Determine the (X, Y) coordinate at the center of the cell enclosing the given text.  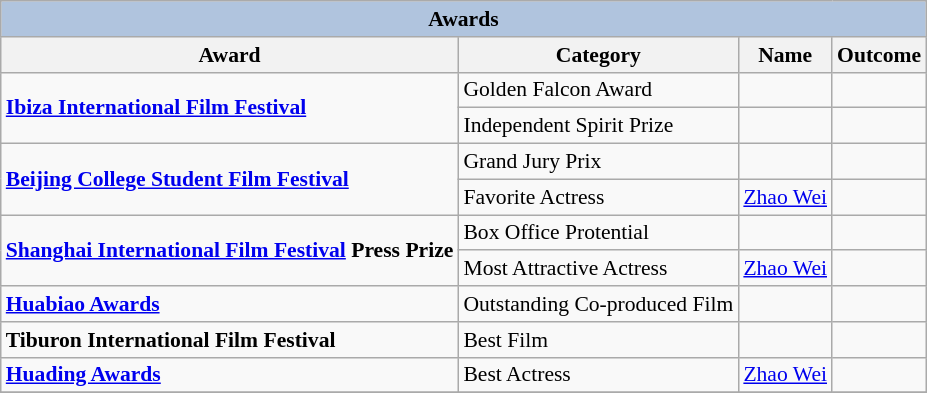
Name (785, 55)
Best Film (598, 340)
Golden Falcon Award (598, 90)
Award (230, 55)
Huabiao Awards (230, 304)
Outstanding Co-produced Film (598, 304)
Favorite Actress (598, 197)
Huading Awards (230, 375)
Independent Spirit Prize (598, 126)
Category (598, 55)
Awards (464, 19)
Grand Jury Prix (598, 162)
Beijing College Student Film Festival (230, 180)
Tiburon International Film Festival (230, 340)
Best Actress (598, 375)
Ibiza International Film Festival (230, 108)
Shanghai International Film Festival Press Prize (230, 250)
Most Attractive Actress (598, 269)
Box Office Protential (598, 233)
Outcome (879, 55)
